Provide the (x, y) coordinate of the cell's center where the given text is located.  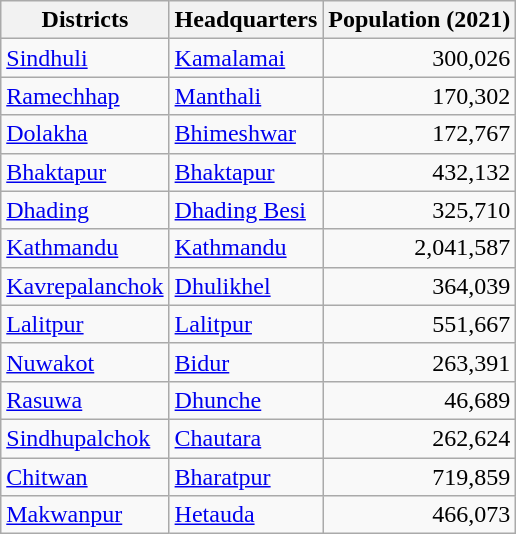
Dhading Besi (246, 210)
Dolakha (85, 134)
Dhading (85, 210)
325,710 (420, 210)
551,667 (420, 324)
Sindhupalchok (85, 438)
Dhunche (246, 400)
172,767 (420, 134)
Makwanpur (85, 515)
Sindhuli (85, 58)
262,624 (420, 438)
Chautara (246, 438)
Bhimeshwar (246, 134)
Kamalamai (246, 58)
Manthali (246, 96)
Chitwan (85, 477)
Bidur (246, 362)
46,689 (420, 400)
263,391 (420, 362)
Districts (85, 20)
Hetauda (246, 515)
Rasuwa (85, 400)
Bharatpur (246, 477)
2,041,587 (420, 248)
Nuwakot (85, 362)
Dhulikhel (246, 286)
170,302 (420, 96)
Population (2021) (420, 20)
466,073 (420, 515)
Kavrepalanchok (85, 286)
364,039 (420, 286)
300,026 (420, 58)
Ramechhap (85, 96)
719,859 (420, 477)
432,132 (420, 172)
Headquarters (246, 20)
